Pinpoint the cell where the given text exists, returning its (X, Y) midpoint coordinate. 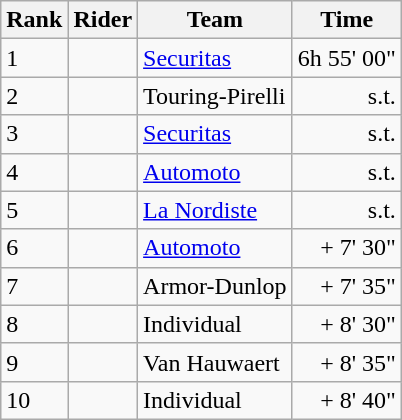
5 (34, 210)
6 (34, 248)
La Nordiste (216, 210)
+ 7' 35" (346, 286)
4 (34, 172)
3 (34, 134)
Rider (103, 20)
Armor-Dunlop (216, 286)
Rank (34, 20)
1 (34, 58)
2 (34, 96)
Team (216, 20)
8 (34, 324)
Van Hauwaert (216, 362)
10 (34, 400)
7 (34, 286)
+ 8' 40" (346, 400)
Touring-Pirelli (216, 96)
+ 7' 30" (346, 248)
6h 55' 00" (346, 58)
9 (34, 362)
Time (346, 20)
+ 8' 30" (346, 324)
+ 8' 35" (346, 362)
